Pinpoint the cell where the given text exists, returning its (x, y) midpoint coordinate. 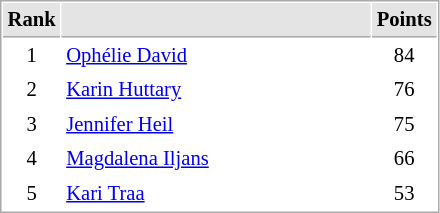
76 (404, 90)
Magdalena Iljans (216, 158)
Rank (32, 20)
53 (404, 194)
75 (404, 124)
2 (32, 90)
84 (404, 56)
3 (32, 124)
66 (404, 158)
Kari Traa (216, 194)
1 (32, 56)
Jennifer Heil (216, 124)
Points (404, 20)
4 (32, 158)
Karin Huttary (216, 90)
5 (32, 194)
Ophélie David (216, 56)
